Scan for the cell matching the given text and deliver its (x, y) coordinate at center. 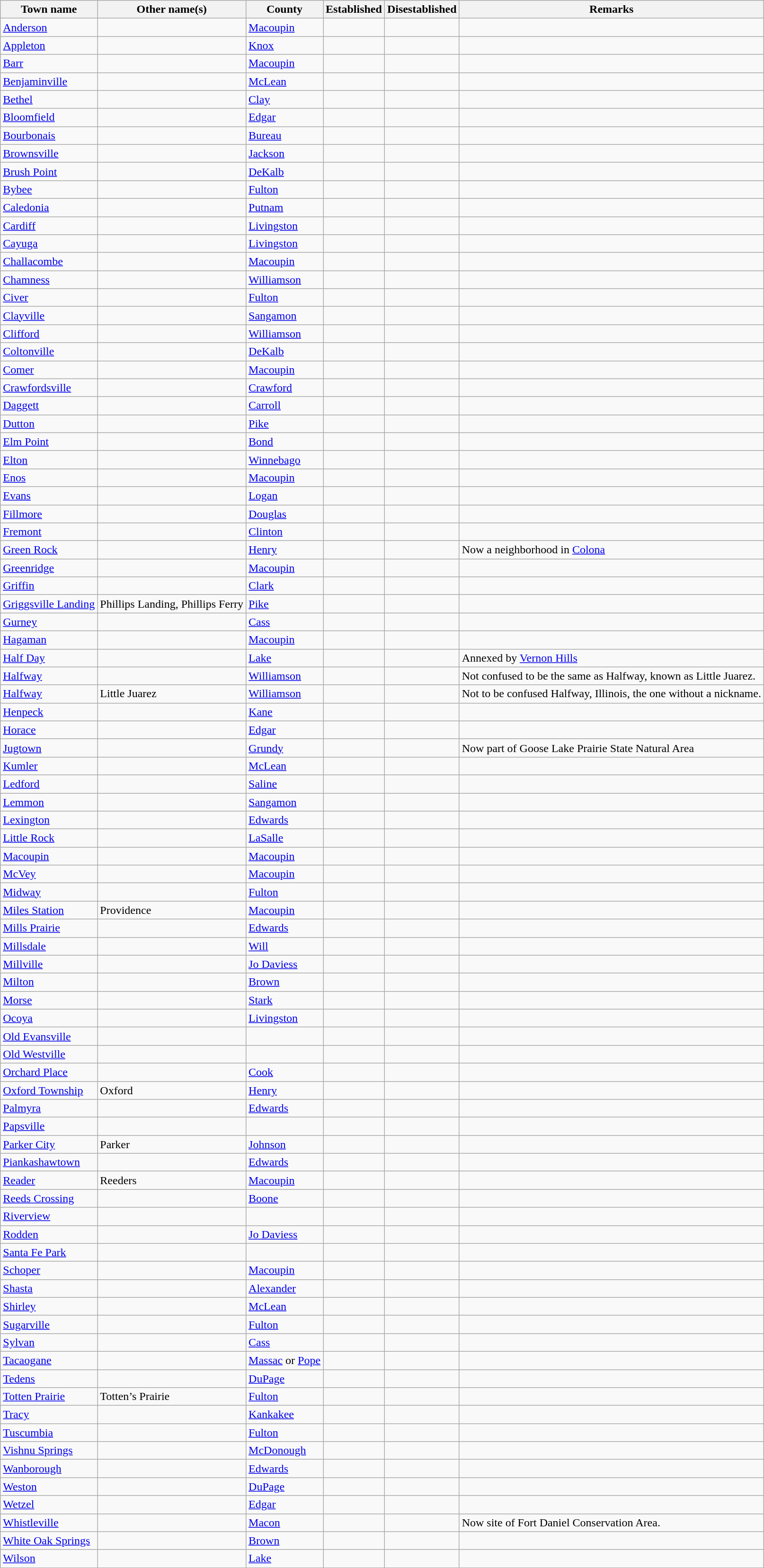
Providence (172, 910)
Sylvan (49, 1342)
Gurney (49, 622)
Lexington (49, 820)
Not to be confused Halfway, Illinois, the one without a nickname. (612, 694)
Oxford Township (49, 1090)
Schoper (49, 1270)
Barr (49, 63)
Clinton (285, 532)
Stark (285, 1000)
Elm Point (49, 442)
Not confused to be the same as Halfway, known as Little Juarez. (612, 676)
Griffin (49, 586)
Fillmore (49, 514)
Saline (285, 784)
Chamness (49, 280)
Bourbonais (49, 135)
Bybee (49, 189)
Boone (285, 1198)
Reeders (172, 1180)
Miles Station (49, 910)
Tracy (49, 1415)
Rodden (49, 1234)
Lemmon (49, 802)
Logan (285, 496)
Clayville (49, 316)
Bureau (285, 135)
Little Rock (49, 838)
Bethel (49, 99)
Mills Prairie (49, 928)
Challacombe (49, 262)
Alexander (285, 1288)
Jackson (285, 153)
Annexed by Vernon Hills (612, 658)
Johnson (285, 1144)
Clifford (49, 334)
Bloomfield (49, 117)
Ledford (49, 784)
Henpeck (49, 712)
Tacaogane (49, 1360)
Now part of Goose Lake Prairie State Natural Area (612, 748)
Cook (285, 1072)
Orchard Place (49, 1072)
Jugtown (49, 748)
Papsville (49, 1126)
Totten’s Prairie (172, 1397)
McVey (49, 874)
Parker (172, 1144)
Clark (285, 586)
Anderson (49, 27)
Reeds Crossing (49, 1198)
Dutton (49, 424)
Kane (285, 712)
Hagaman (49, 640)
Piankashawtown (49, 1162)
Phillips Landing, Phillips Ferry (172, 604)
Crawfordsville (49, 388)
Bond (285, 442)
Elton (49, 460)
Benjaminville (49, 81)
Palmyra (49, 1108)
Carroll (285, 406)
Totten Prairie (49, 1397)
Established (354, 9)
Greenridge (49, 568)
Appleton (49, 45)
Shirley (49, 1306)
Wanborough (49, 1469)
Crawford (285, 388)
Wetzel (49, 1505)
Vishnu Springs (49, 1451)
Douglas (285, 514)
Horace (49, 730)
Cardiff (49, 226)
Morse (49, 1000)
Old Evansville (49, 1036)
Oxford (172, 1090)
Civer (49, 298)
Millsdale (49, 946)
Kankakee (285, 1415)
Milton (49, 982)
Now a neighborhood in Colona (612, 550)
Will (285, 946)
Disestablished (422, 9)
Old Westville (49, 1054)
Cayuga (49, 244)
Caledonia (49, 207)
Weston (49, 1487)
Enos (49, 478)
Santa Fe Park (49, 1252)
Parker City (49, 1144)
McDonough (285, 1451)
Millville (49, 964)
Winnebago (285, 460)
Fremont (49, 532)
Half Day (49, 658)
Macon (285, 1523)
County (285, 9)
Comer (49, 370)
Other name(s) (172, 9)
Evans (49, 496)
Kumler (49, 766)
LaSalle (285, 838)
Reader (49, 1180)
Sugarville (49, 1324)
Little Juarez (172, 694)
Wilson (49, 1559)
Brownsville (49, 153)
Midway (49, 892)
Tedens (49, 1379)
Riverview (49, 1216)
Putnam (285, 207)
Town name (49, 9)
Tuscumbia (49, 1433)
Green Rock (49, 550)
Brush Point (49, 171)
White Oak Springs (49, 1541)
Grundy (285, 748)
Ocoya (49, 1018)
Remarks (612, 9)
Whistleville (49, 1523)
Griggsville Landing (49, 604)
Massac or Pope (285, 1360)
Now site of Fort Daniel Conservation Area. (612, 1523)
Clay (285, 99)
Coltonville (49, 352)
Shasta (49, 1288)
Daggett (49, 406)
Knox (285, 45)
